Extract the (x, y) coordinate from the center of the cell holding the provided text.  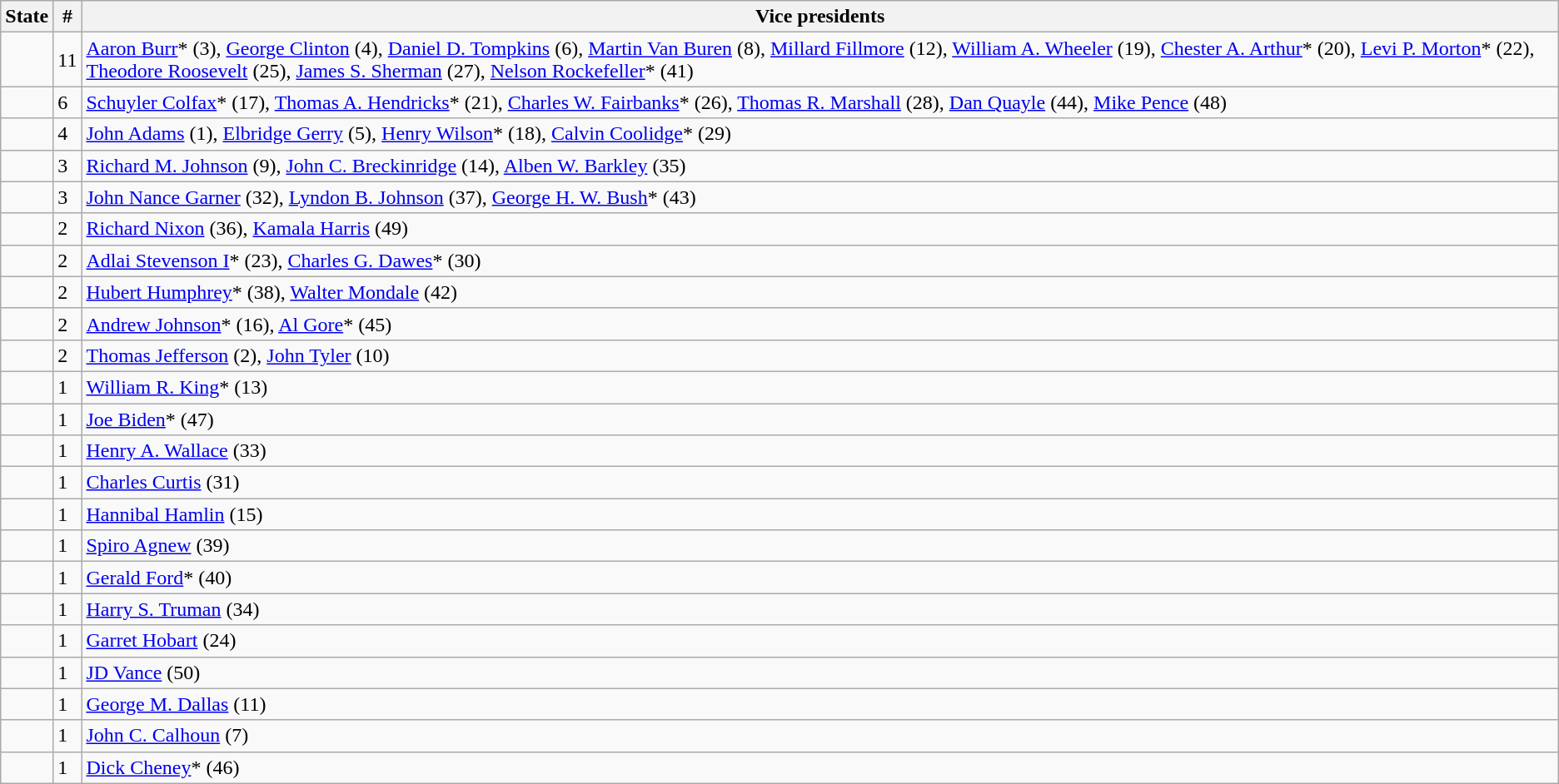
Joe Biden* (47) (819, 419)
Gerald Ford* (40) (819, 578)
6 (67, 102)
John C. Calhoun (7) (819, 736)
Charles Curtis (31) (819, 483)
Vice presidents (819, 17)
Schuyler Colfax* (17), Thomas A. Hendricks* (21), Charles W. Fairbanks* (26), Thomas R. Marshall (28), Dan Quayle (44), Mike Pence (48) (819, 102)
State (27, 17)
George M. Dallas (11) (819, 704)
# (67, 17)
Spiro Agnew (39) (819, 546)
Richard Nixon (36), Kamala Harris (49) (819, 229)
JD Vance (50) (819, 672)
Richard M. Johnson (9), John C. Breckinridge (14), Alben W. Barkley (35) (819, 166)
4 (67, 134)
John Nance Garner (32), Lyndon B. Johnson (37), George H. W. Bush* (43) (819, 197)
William R. King* (13) (819, 387)
Hannibal Hamlin (15) (819, 514)
Thomas Jefferson (2), John Tyler (10) (819, 355)
11 (67, 60)
Henry A. Wallace (33) (819, 451)
Adlai Stevenson I* (23), Charles G. Dawes* (30) (819, 261)
Hubert Humphrey* (38), Walter Mondale (42) (819, 292)
Andrew Johnson* (16), Al Gore* (45) (819, 324)
John Adams (1), Elbridge Gerry (5), Henry Wilson* (18), Calvin Coolidge* (29) (819, 134)
Dick Cheney* (46) (819, 767)
Garret Hobart (24) (819, 641)
Harry S. Truman (34) (819, 609)
